For the text-containing cell, return its midpoint in (x, y) coordinate format. 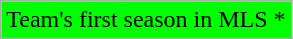
Team's first season in MLS * (146, 20)
